Return the (x, y) coordinate for the center point of the cell that contains the specified text.  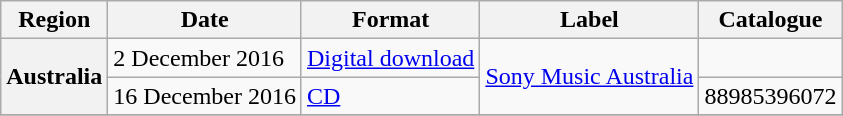
Region (54, 20)
Format (390, 20)
16 December 2016 (205, 96)
2 December 2016 (205, 58)
CD (390, 96)
Date (205, 20)
Catalogue (770, 20)
88985396072 (770, 96)
Australia (54, 77)
Digital download (390, 58)
Sony Music Australia (590, 77)
Label (590, 20)
